Locate the cell with the specified text and output its [X, Y] center coordinate. 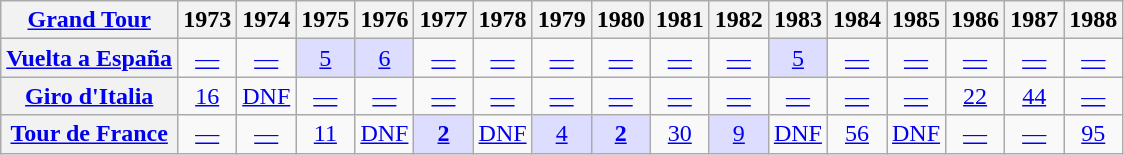
95 [1094, 134]
1976 [384, 20]
1988 [1094, 20]
1987 [1034, 20]
Grand Tour [90, 20]
Giro d'Italia [90, 96]
1986 [976, 20]
Vuelta a España [90, 58]
6 [384, 58]
30 [680, 134]
1974 [266, 20]
4 [562, 134]
44 [1034, 96]
1981 [680, 20]
1982 [738, 20]
1973 [208, 20]
56 [856, 134]
1977 [444, 20]
Tour de France [90, 134]
1980 [620, 20]
1979 [562, 20]
1975 [326, 20]
9 [738, 134]
11 [326, 134]
1984 [856, 20]
16 [208, 96]
1978 [502, 20]
22 [976, 96]
1983 [798, 20]
1985 [916, 20]
